Determine the (X, Y) coordinate at the center of the cell enclosing the given text.  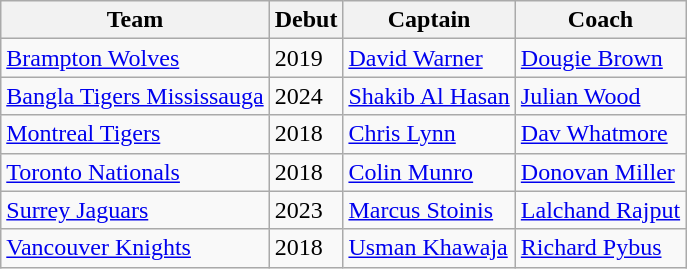
Montreal Tigers (135, 134)
Dougie Brown (600, 58)
Lalchand Rajput (600, 210)
David Warner (429, 58)
2023 (306, 210)
2019 (306, 58)
Shakib Al Hasan (429, 96)
Donovan Miller (600, 172)
Team (135, 20)
Captain (429, 20)
Vancouver Knights (135, 248)
Coach (600, 20)
Brampton Wolves (135, 58)
Richard Pybus (600, 248)
Debut (306, 20)
Usman Khawaja (429, 248)
Marcus Stoinis (429, 210)
Colin Munro (429, 172)
Surrey Jaguars (135, 210)
Dav Whatmore (600, 134)
2024 (306, 96)
Bangla Tigers Mississauga (135, 96)
Chris Lynn (429, 134)
Toronto Nationals (135, 172)
Julian Wood (600, 96)
